Capture the cell that displays the provided text and extract its [X, Y] central coordinate. 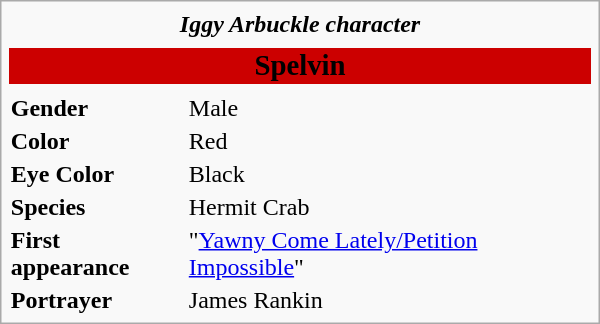
Spelvin [300, 66]
Eye Color [96, 174]
Portrayer [96, 300]
Black [388, 174]
First appearance [96, 254]
Gender [96, 108]
Red [388, 141]
Male [388, 108]
James Rankin [388, 300]
Iggy Arbuckle character [300, 24]
"Yawny Come Lately/Petition Impossible" [388, 254]
Color [96, 141]
Hermit Crab [388, 207]
Species [96, 207]
